Search for the cell housing the specified text and yield its [X, Y] center coordinate. 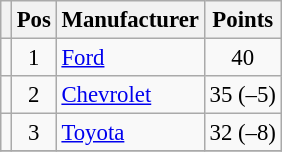
1 [34, 58]
3 [34, 133]
Manufacturer [130, 20]
Ford [130, 58]
Pos [34, 20]
32 (–8) [242, 133]
2 [34, 95]
Toyota [130, 133]
40 [242, 58]
Chevrolet [130, 95]
Points [242, 20]
35 (–5) [242, 95]
